Output the (X, Y) coordinate of the center of the cell containing the given text.  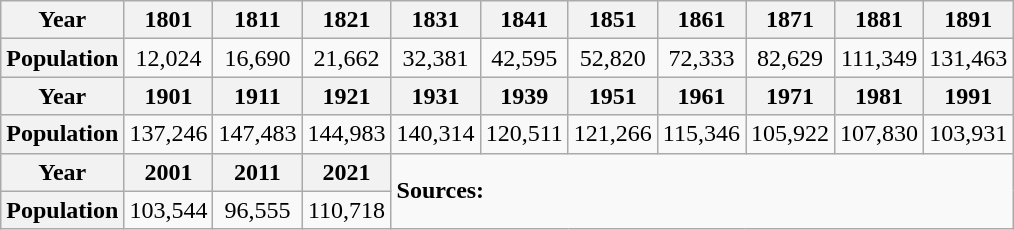
120,511 (524, 134)
1981 (880, 96)
115,346 (701, 134)
144,983 (346, 134)
121,266 (612, 134)
Sources: (702, 191)
1921 (346, 96)
2021 (346, 172)
107,830 (880, 134)
52,820 (612, 58)
110,718 (346, 210)
140,314 (436, 134)
72,333 (701, 58)
137,246 (168, 134)
42,595 (524, 58)
1801 (168, 20)
1911 (258, 96)
103,931 (968, 134)
1831 (436, 20)
12,024 (168, 58)
1851 (612, 20)
1871 (790, 20)
96,555 (258, 210)
147,483 (258, 134)
21,662 (346, 58)
82,629 (790, 58)
1939 (524, 96)
1971 (790, 96)
1931 (436, 96)
2001 (168, 172)
1951 (612, 96)
16,690 (258, 58)
1901 (168, 96)
1881 (880, 20)
1861 (701, 20)
1841 (524, 20)
1811 (258, 20)
1821 (346, 20)
2011 (258, 172)
1991 (968, 96)
111,349 (880, 58)
1891 (968, 20)
103,544 (168, 210)
105,922 (790, 134)
131,463 (968, 58)
32,381 (436, 58)
1961 (701, 96)
